Pinpoint the cell where the given text exists, returning its [x, y] midpoint coordinate. 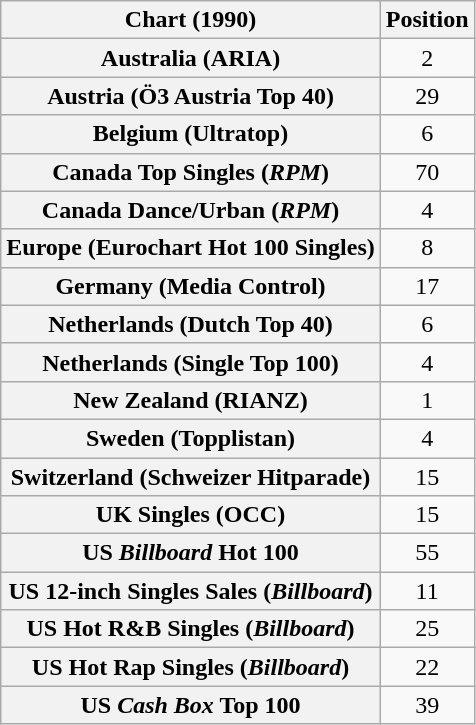
17 [427, 286]
70 [427, 172]
UK Singles (OCC) [191, 515]
Sweden (Topplistan) [191, 438]
2 [427, 58]
1 [427, 400]
New Zealand (RIANZ) [191, 400]
US Hot R&B Singles (Billboard) [191, 629]
Switzerland (Schweizer Hitparade) [191, 477]
Canada Top Singles (RPM) [191, 172]
39 [427, 705]
Netherlands (Dutch Top 40) [191, 324]
US 12-inch Singles Sales (Billboard) [191, 591]
11 [427, 591]
22 [427, 667]
Europe (Eurochart Hot 100 Singles) [191, 248]
Belgium (Ultratop) [191, 134]
55 [427, 553]
Netherlands (Single Top 100) [191, 362]
25 [427, 629]
Chart (1990) [191, 20]
Canada Dance/Urban (RPM) [191, 210]
US Billboard Hot 100 [191, 553]
US Cash Box Top 100 [191, 705]
US Hot Rap Singles (Billboard) [191, 667]
8 [427, 248]
Austria (Ö3 Austria Top 40) [191, 96]
29 [427, 96]
Position [427, 20]
Australia (ARIA) [191, 58]
Germany (Media Control) [191, 286]
